Search for the cell housing the specified text and yield its [x, y] center coordinate. 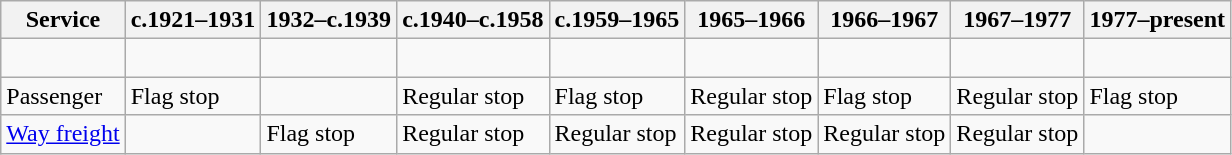
Way freight [63, 134]
Service [63, 20]
1965–1966 [752, 20]
c.1940–c.1958 [473, 20]
1932–c.1939 [329, 20]
1966–1967 [884, 20]
1977–present [1158, 20]
c.1959–1965 [617, 20]
c.1921–1931 [193, 20]
Passenger [63, 96]
1967–1977 [1018, 20]
